Find where the given text appears and provide that cell's center as [x, y] coordinate. 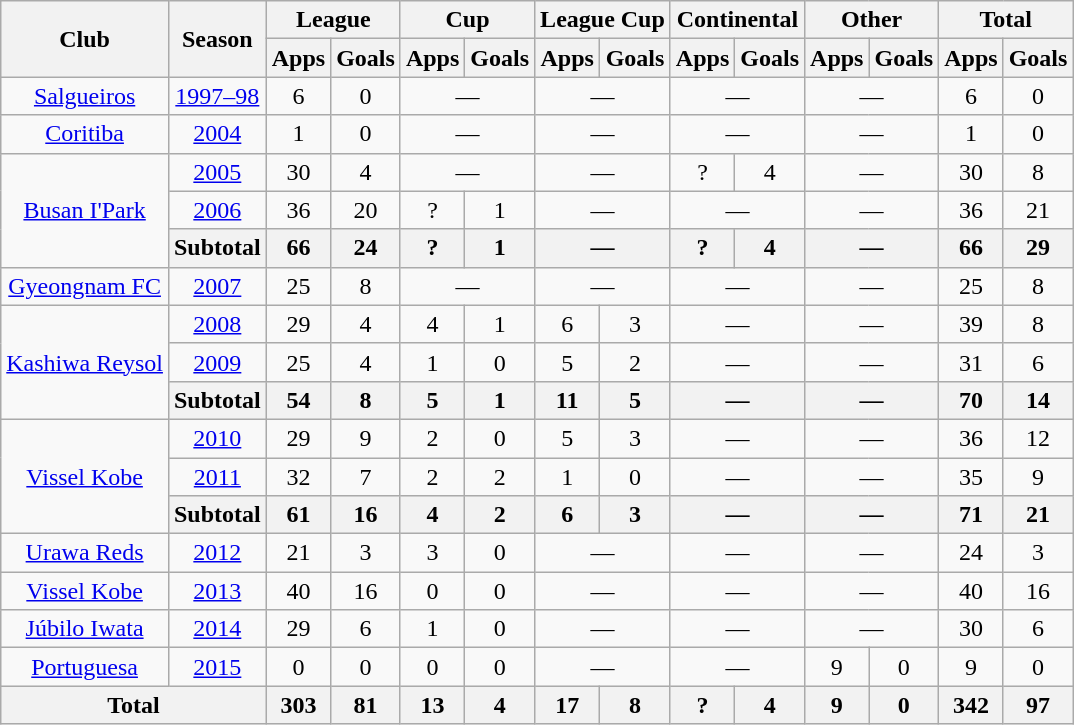
54 [298, 400]
Urawa Reds [85, 553]
2007 [217, 286]
97 [1038, 705]
Other [872, 20]
61 [298, 515]
12 [1038, 438]
2015 [217, 667]
2013 [217, 591]
League [333, 20]
32 [298, 477]
League Cup [603, 20]
Coritiba [85, 134]
303 [298, 705]
Kashiwa Reysol [85, 362]
2005 [217, 172]
7 [366, 477]
31 [971, 362]
70 [971, 400]
39 [971, 324]
71 [971, 515]
Continental [737, 20]
2008 [217, 324]
2011 [217, 477]
Cup [467, 20]
Busan I'Park [85, 210]
81 [366, 705]
342 [971, 705]
2009 [217, 362]
2004 [217, 134]
11 [568, 400]
2010 [217, 438]
Júbilo Iwata [85, 629]
Gyeongnam FC [85, 286]
14 [1038, 400]
Salgueiros [85, 96]
20 [366, 210]
17 [568, 705]
35 [971, 477]
13 [432, 705]
Club [85, 39]
1997–98 [217, 96]
2014 [217, 629]
2012 [217, 553]
2006 [217, 210]
Portuguesa [85, 667]
Season [217, 39]
